Determine the [X, Y] coordinate at the center of the cell enclosing the given text.  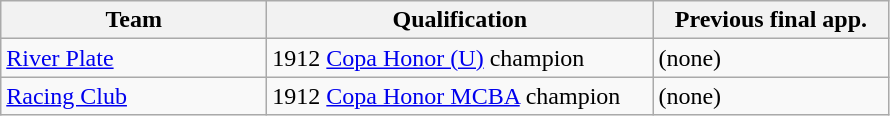
1912 Copa Honor MCBA champion [460, 96]
Team [134, 20]
Previous final app. [771, 20]
Qualification [460, 20]
1912 Copa Honor (U) champion [460, 58]
River Plate [134, 58]
Racing Club [134, 96]
